Pinpoint the cell where the given text exists, returning its [X, Y] midpoint coordinate. 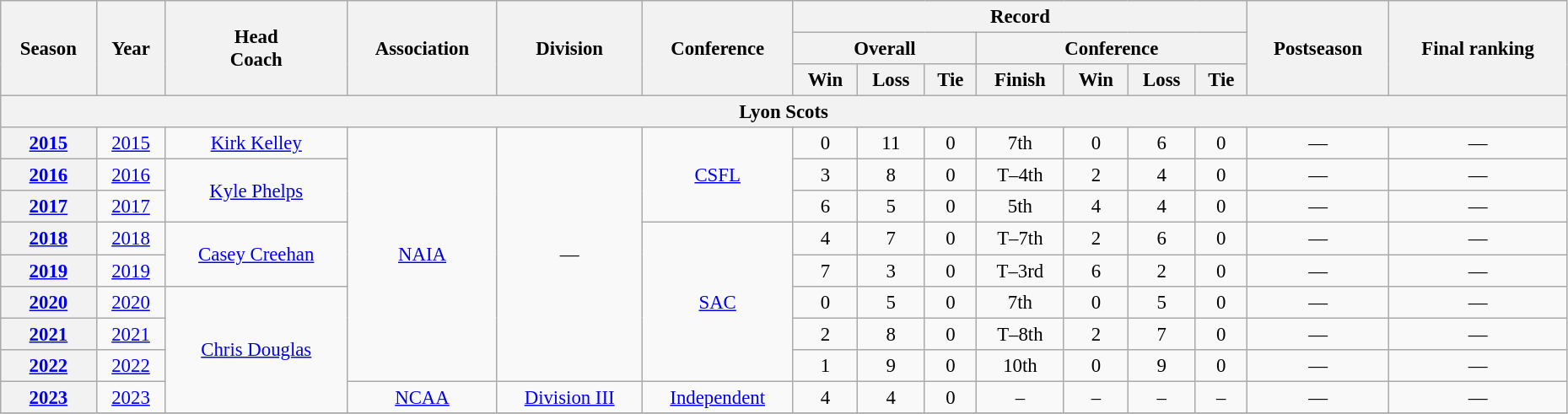
Season [49, 49]
Independent [718, 397]
Final ranking [1478, 49]
11 [891, 143]
Chris Douglas [256, 349]
Division [568, 49]
Casey Creehan [256, 255]
Overall [884, 49]
T–8th [1020, 334]
1 [825, 365]
NAIA [423, 255]
Association [423, 49]
Lyon Scots [784, 112]
Kirk Kelley [256, 143]
T–3rd [1020, 271]
NCAA [423, 397]
SAC [718, 302]
Finish [1020, 80]
T–4th [1020, 175]
HeadCoach [256, 49]
Postseason [1317, 49]
Year [131, 49]
T–7th [1020, 239]
Record [1020, 17]
CSFL [718, 175]
Division III [568, 397]
10th [1020, 365]
5th [1020, 207]
Kyle Phelps [256, 191]
